Output the [x, y] coordinate of the center of the cell containing the given text.  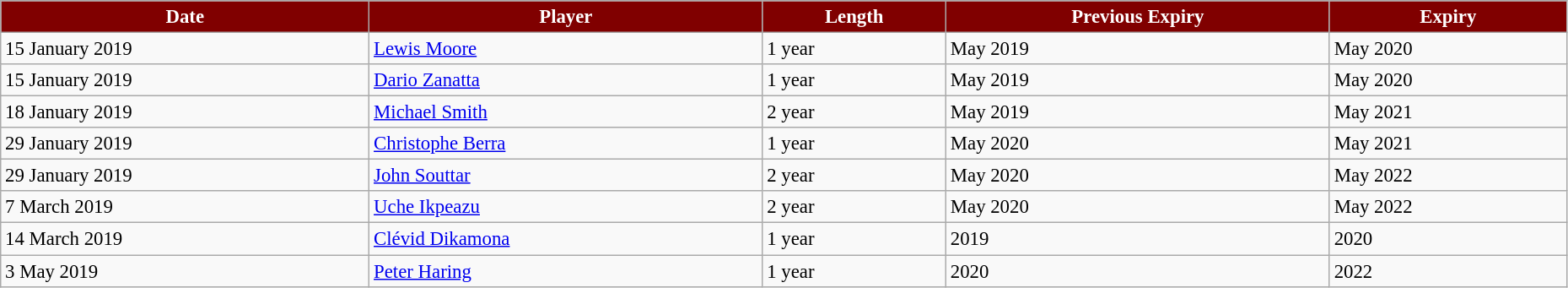
Michael Smith [566, 112]
Uche Ikpeazu [566, 207]
18 January 2019 [186, 112]
Previous Expiry [1137, 17]
2019 [1137, 239]
Lewis Moore [566, 49]
Length [854, 17]
Clévid Dikamona [566, 239]
Expiry [1447, 17]
Player [566, 17]
John Souttar [566, 176]
3 May 2019 [186, 271]
7 March 2019 [186, 207]
Date [186, 17]
2022 [1447, 271]
Christophe Berra [566, 144]
14 March 2019 [186, 239]
Dario Zanatta [566, 80]
Peter Haring [566, 271]
